Search for the cell housing the specified text and yield its [x, y] center coordinate. 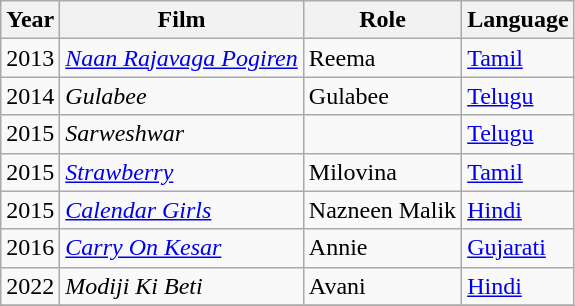
Modiji Ki Beti [182, 286]
Annie [382, 248]
2013 [30, 58]
2014 [30, 96]
2022 [30, 286]
Milovina [382, 172]
Film [182, 20]
2016 [30, 248]
Reema [382, 58]
Sarweshwar [182, 134]
Naan Rajavaga Pogiren [182, 58]
Carry On Kesar [182, 248]
Strawberry [182, 172]
Calendar Girls [182, 210]
Role [382, 20]
Nazneen Malik [382, 210]
Language [518, 20]
Gujarati [518, 248]
Avani [382, 286]
Year [30, 20]
